Capture the cell that displays the provided text and extract its [X, Y] central coordinate. 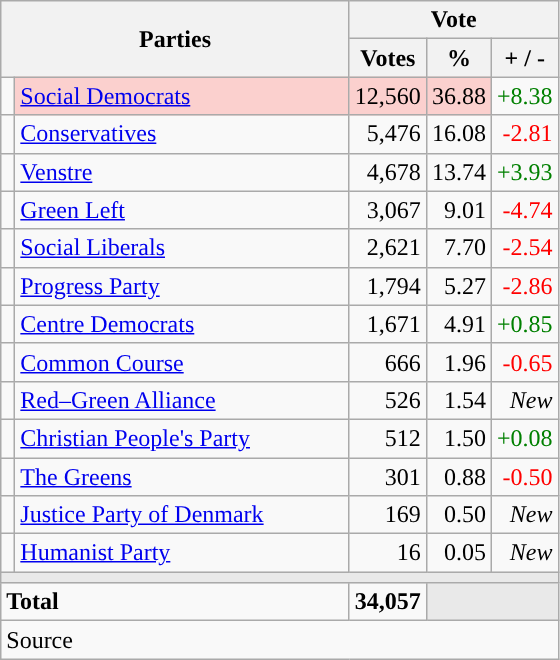
+0.85 [524, 324]
1,671 [388, 324]
16 [388, 553]
0.88 [458, 477]
Parties [176, 39]
512 [388, 438]
-4.74 [524, 210]
16.08 [458, 134]
Common Course [182, 362]
666 [388, 362]
Red–Green Alliance [182, 400]
-0.65 [524, 362]
36.88 [458, 96]
Venstre [182, 172]
-2.86 [524, 286]
-0.50 [524, 477]
Christian People's Party [182, 438]
+ / - [524, 58]
0.50 [458, 515]
-2.81 [524, 134]
1.50 [458, 438]
9.01 [458, 210]
Humanist Party [182, 553]
7.70 [458, 248]
Social Liberals [182, 248]
Vote [454, 20]
526 [388, 400]
13.74 [458, 172]
+0.08 [524, 438]
5,476 [388, 134]
Social Democrats [182, 96]
301 [388, 477]
+8.38 [524, 96]
1.96 [458, 362]
Progress Party [182, 286]
1.54 [458, 400]
3,067 [388, 210]
1,794 [388, 286]
Total [176, 602]
+3.93 [524, 172]
Source [280, 640]
4,678 [388, 172]
Centre Democrats [182, 324]
5.27 [458, 286]
Votes [388, 58]
34,057 [388, 602]
Justice Party of Denmark [182, 515]
% [458, 58]
Conservatives [182, 134]
The Greens [182, 477]
-2.54 [524, 248]
2,621 [388, 248]
12,560 [388, 96]
0.05 [458, 553]
169 [388, 515]
Green Left [182, 210]
4.91 [458, 324]
